Provide the (X, Y) coordinate of the cell's center where the given text is located.  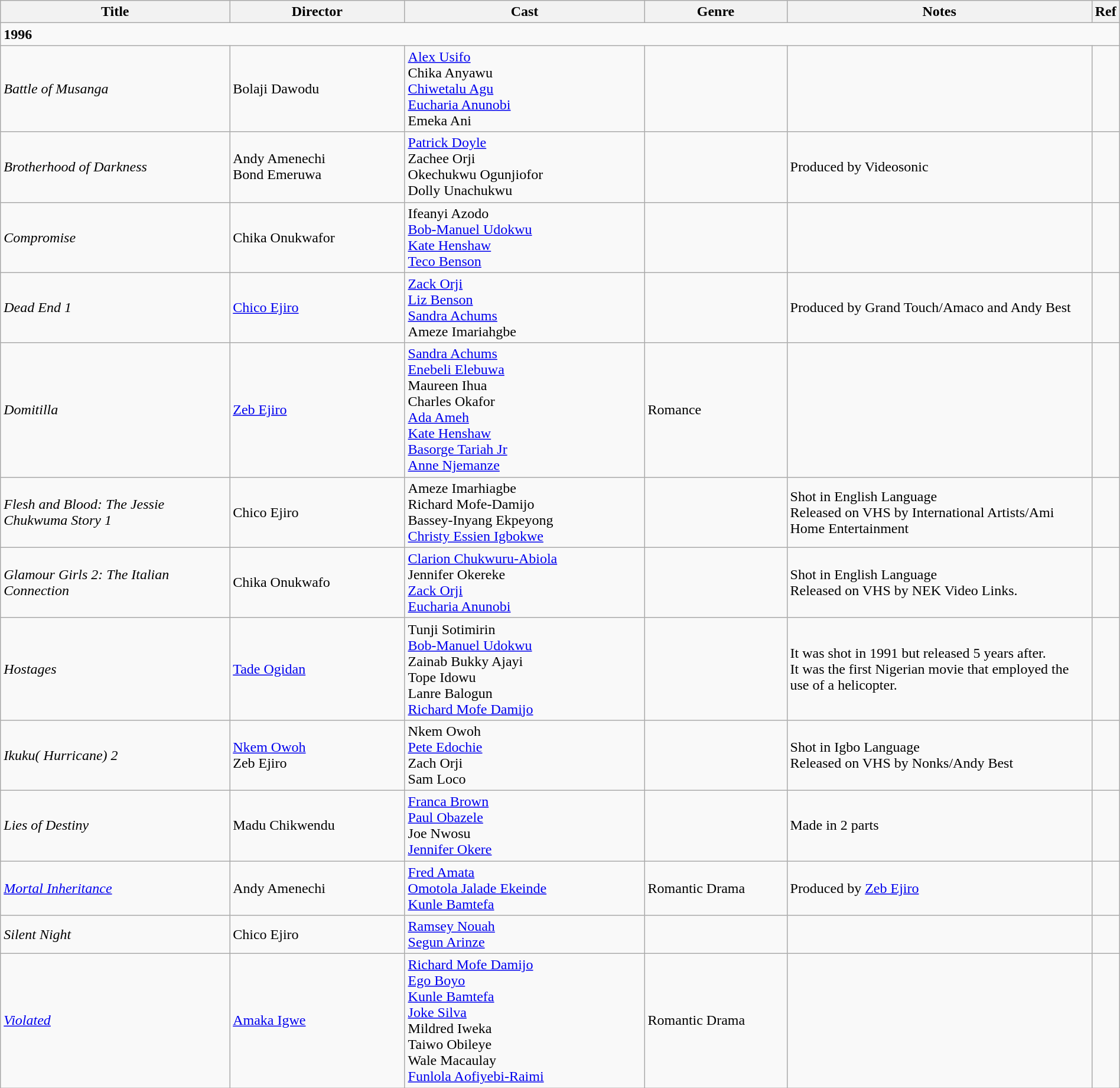
Brotherhood of Darkness (115, 167)
Silent Night (115, 935)
Madu Chikwendu (317, 825)
Zack OrjiLiz BensonSandra AchumsAmeze Imariahgbe (525, 307)
Ramsey NouahSegun Arinze (525, 935)
Flesh and Blood: The Jessie Chukwuma Story 1 (115, 512)
Patrick DoyleZachee OrjiOkechukwu OgunjioforDolly Unachukwu (525, 167)
Hostages (115, 669)
Shot in Igbo LanguageReleased on VHS by Nonks/Andy Best (939, 755)
Romance (716, 410)
Cast (525, 12)
It was shot in 1991 but released 5 years after.It was the first Nigerian movie that employed the use of a helicopter. (939, 669)
Bolaji Dawodu (317, 89)
Tunji SotimirinBob-Manuel UdokwuZainab Bukky AjayiTope IdowuLanre BalogunRichard Mofe Damijo (525, 669)
Ikuku( Hurricane) 2 (115, 755)
Battle of Musanga (115, 89)
Richard Mofe DamijoEgo BoyoKunle BamtefaJoke SilvaMildred IwekaTaiwo ObileyeWale MacaulayFunlola Aofiyebi-Raimi (525, 1021)
Chika Onukwafor (317, 238)
Nkem OwohPete EdochieZach OrjiSam Loco (525, 755)
Director (317, 12)
Alex UsifoChika AnyawuChiwetalu AguEucharia AnunobiEmeka Ani (525, 89)
Produced by Zeb Ejiro (939, 888)
Andy Amenechi (317, 888)
Sandra AchumsEnebeli ElebuwaMaureen IhuaCharles OkaforAda AmehKate HenshawBasorge Tariah JrAnne Njemanze (525, 410)
1996 (560, 34)
Dead End 1 (115, 307)
Made in 2 parts (939, 825)
Notes (939, 12)
Nkem OwohZeb Ejiro (317, 755)
Produced by Videosonic (939, 167)
Violated (115, 1021)
Glamour Girls 2: The Italian Connection (115, 583)
Tade Ogidan (317, 669)
Amaka Igwe (317, 1021)
Andy AmenechiBond Emeruwa (317, 167)
Clarion Chukwuru-AbiolaJennifer OkerekeZack OrjiEucharia Anunobi (525, 583)
Title (115, 12)
Genre (716, 12)
Ifeanyi AzodoBob-Manuel UdokwuKate HenshawTeco Benson (525, 238)
Shot in English LanguageReleased on VHS by NEK Video Links. (939, 583)
Compromise (115, 238)
Domitilla (115, 410)
Ameze ImarhiagbeRichard Mofe-DamijoBassey-Inyang EkpeyongChristy Essien Igbokwe (525, 512)
Lies of Destiny (115, 825)
Franca BrownPaul ObazeleJoe NwosuJennifer Okere (525, 825)
Chika Onukwafo (317, 583)
Zeb Ejiro (317, 410)
Mortal Inheritance (115, 888)
Fred AmataOmotola Jalade EkeindeKunle Bamtefa (525, 888)
Ref (1106, 12)
Produced by Grand Touch/Amaco and Andy Best (939, 307)
Shot in English LanguageReleased on VHS by International Artists/Ami Home Entertainment (939, 512)
